Capture the cell that displays the provided text and extract its [x, y] central coordinate. 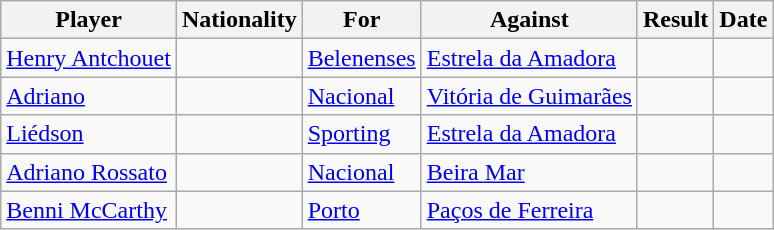
For [362, 20]
Beira Mar [529, 172]
Player [89, 20]
Benni McCarthy [89, 210]
Result [675, 20]
Adriano [89, 96]
Sporting [362, 134]
Porto [362, 210]
Henry Antchouet [89, 58]
Adriano Rossato [89, 172]
Liédson [89, 134]
Paços de Ferreira [529, 210]
Vitória de Guimarães [529, 96]
Against [529, 20]
Date [744, 20]
Nationality [239, 20]
Belenenses [362, 58]
